From the cell containing the given text, extract its center point as [X, Y] coordinate. 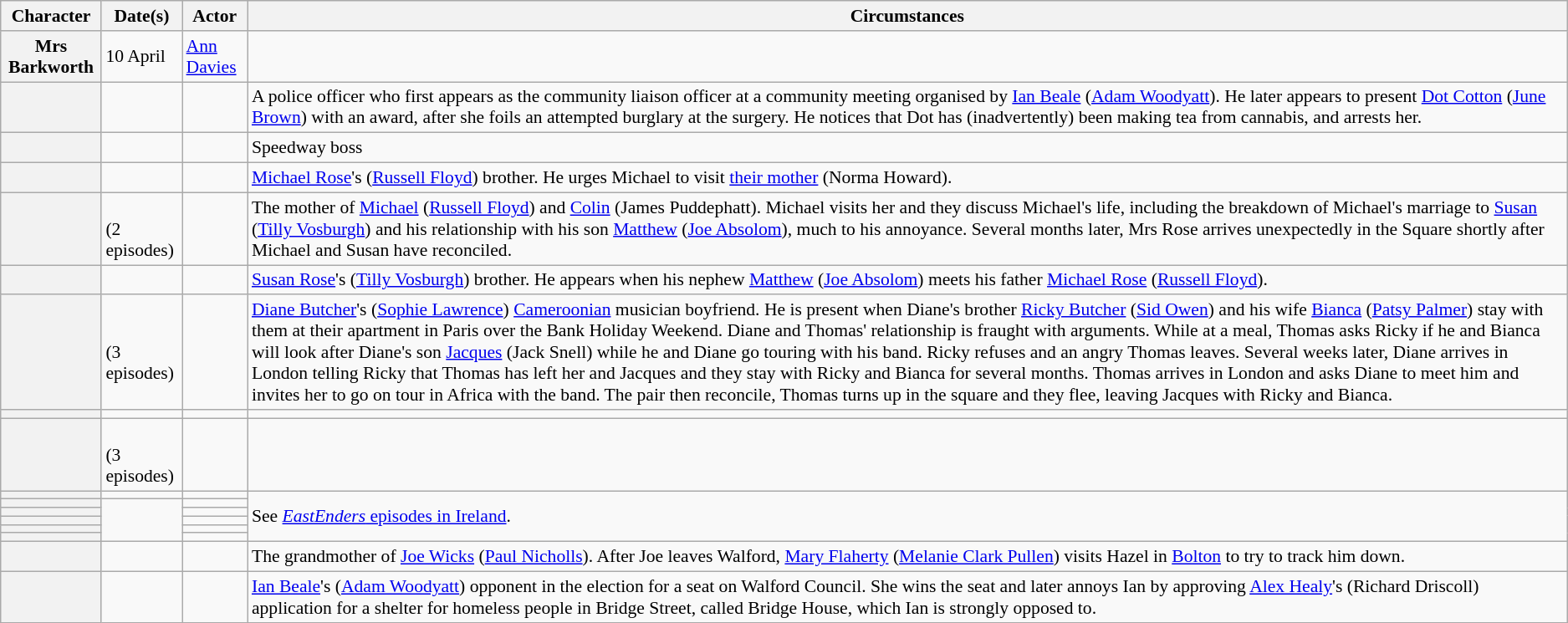
(2 episodes) [141, 229]
Mrs Barkworth [52, 57]
Ann Davies [215, 57]
Michael Rose's (Russell Floyd) brother. He urges Michael to visit their mother (Norma Howard). [907, 178]
Circumstances [907, 16]
See EastEnders episodes in Ireland. [907, 517]
Speedway boss [907, 148]
Susan Rose's (Tilly Vosburgh) brother. He appears when his nephew Matthew (Joe Absolom) meets his father Michael Rose (Russell Floyd). [907, 280]
Date(s) [141, 16]
Character [52, 16]
Actor [215, 16]
10 April [141, 57]
